Scan for the cell matching the given text and deliver its [x, y] coordinate at center. 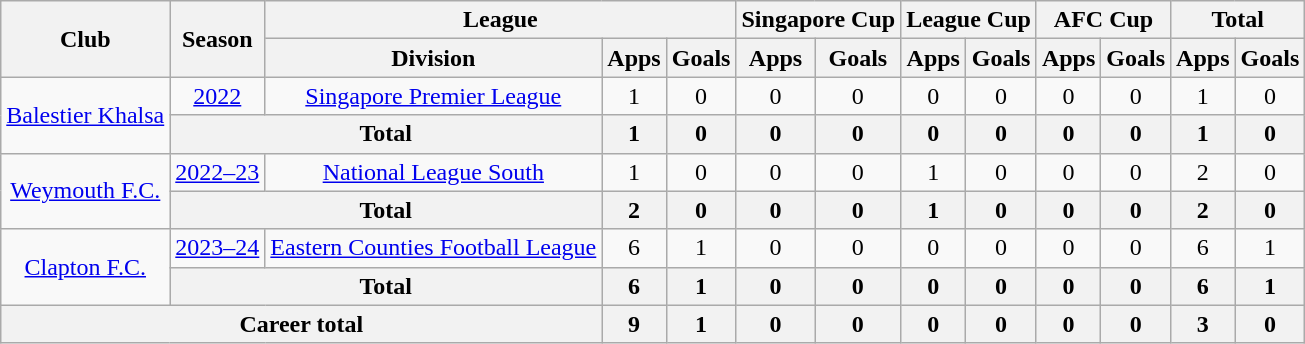
League [500, 20]
Balestier Khalsa [86, 115]
2022 [218, 96]
Eastern Counties Football League [434, 248]
Division [434, 58]
2022–23 [218, 172]
2023–24 [218, 248]
League Cup [969, 20]
9 [634, 324]
National League South [434, 172]
Club [86, 39]
Singapore Premier League [434, 96]
3 [1203, 324]
Weymouth F.C. [86, 191]
Singapore Cup [818, 20]
Career total [302, 324]
Season [218, 39]
Clapton F.C. [86, 267]
AFC Cup [1103, 20]
